Provide the [x, y] coordinate of the cell's center where the given text is located.  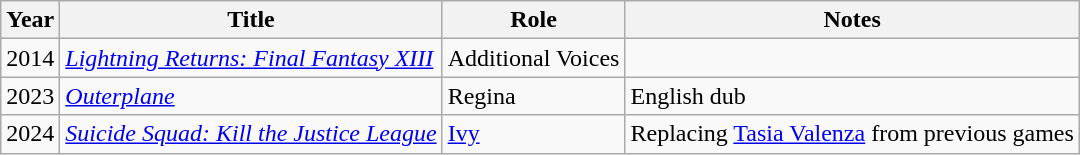
Suicide Squad: Kill the Justice League [251, 134]
Lightning Returns: Final Fantasy XIII [251, 58]
2023 [30, 96]
Replacing Tasia Valenza from previous games [852, 134]
Year [30, 20]
Additional Voices [534, 58]
English dub [852, 96]
Title [251, 20]
2014 [30, 58]
Regina [534, 96]
Ivy [534, 134]
Role [534, 20]
Outerplane [251, 96]
2024 [30, 134]
Notes [852, 20]
